Identify which cell holds the provided text, then report its (X, Y) central coordinate. 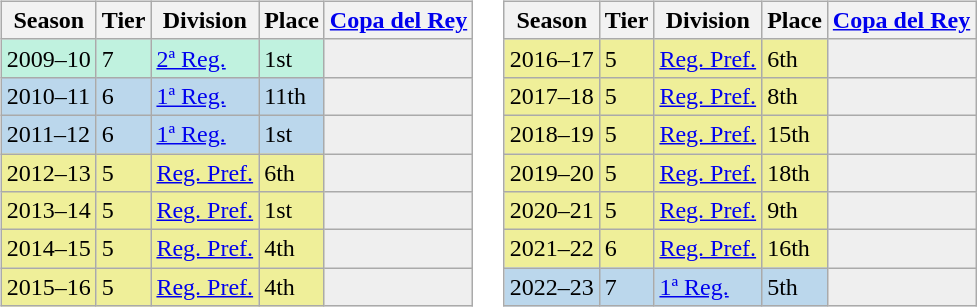
2019–20 (552, 173)
2010–11 (48, 96)
2022–23 (552, 287)
18th (795, 173)
2020–21 (552, 211)
2015–16 (48, 287)
11th (292, 96)
5th (795, 287)
9th (795, 211)
16th (795, 249)
2013–14 (48, 211)
2012–13 (48, 173)
2014–15 (48, 249)
2ª Reg. (205, 58)
8th (795, 96)
2021–22 (552, 249)
2016–17 (552, 58)
15th (795, 134)
2011–12 (48, 134)
2018–19 (552, 134)
2017–18 (552, 96)
2009–10 (48, 58)
